Identify which cell holds the provided text, then report its (x, y) central coordinate. 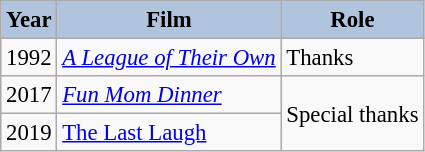
Year (29, 20)
Special thanks (352, 114)
Fun Mom Dinner (169, 95)
Thanks (352, 58)
The Last Laugh (169, 133)
1992 (29, 58)
Film (169, 20)
2019 (29, 133)
Role (352, 20)
A League of Their Own (169, 58)
2017 (29, 95)
